Search for the cell housing the specified text and yield its [X, Y] center coordinate. 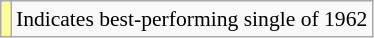
Indicates best-performing single of 1962 [192, 19]
